Return the [X, Y] coordinate for the center point of the cell that contains the specified text.  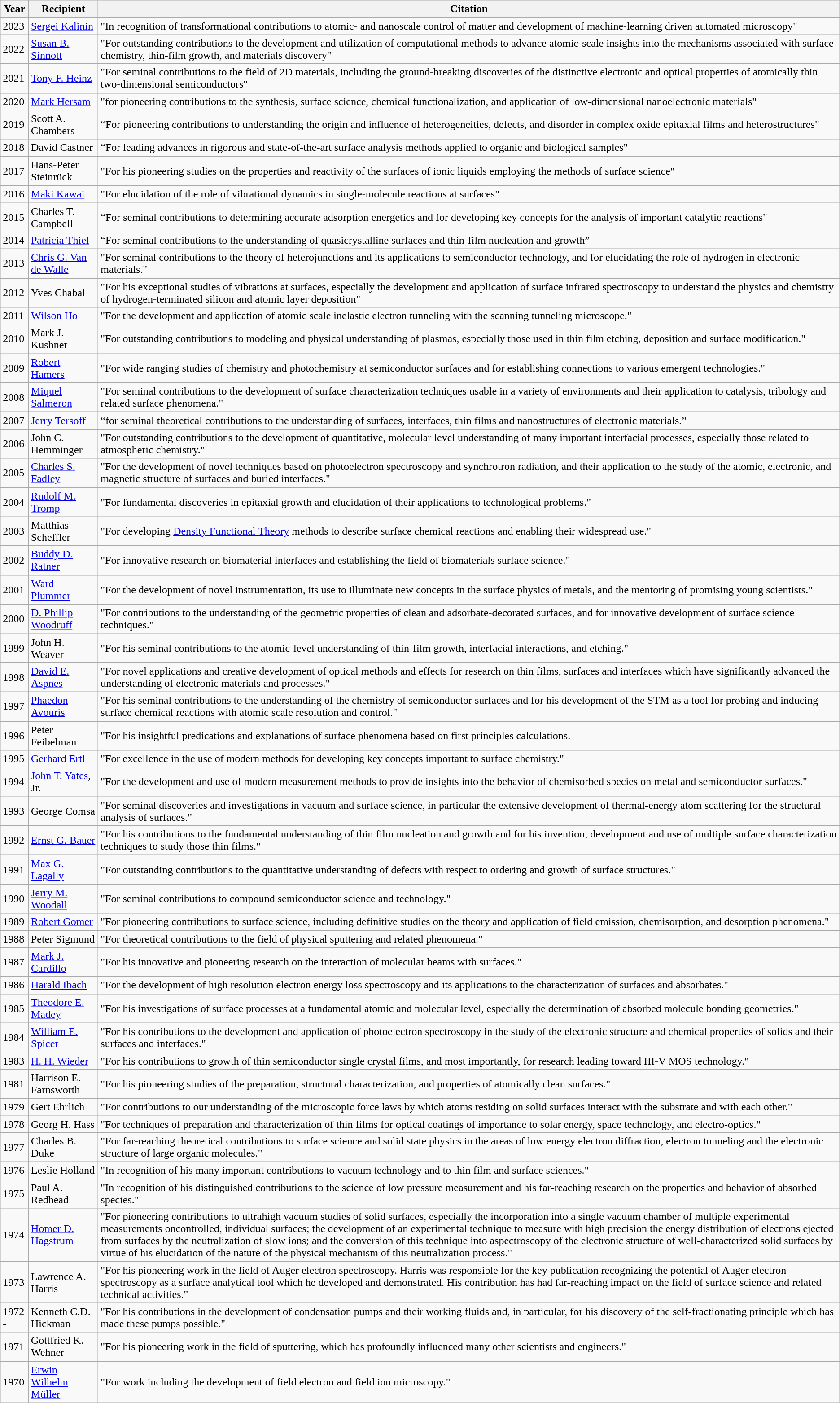
1973 [14, 1282]
1996 [14, 735]
Robert Gomer [63, 922]
1972 - [14, 1318]
2014 [14, 240]
1999 [14, 648]
Mark J. Cardillo [63, 962]
Georg H. Hass [63, 1124]
Lawrence A. Harris [63, 1282]
"For his contributions to growth of thin semiconductor single crystal films, and most importantly, for research leading toward III-V MOS technology." [469, 1061]
"For his seminal contributions to the atomic-level understanding of thin-film growth, interfacial interactions, and etching." [469, 648]
1981 [14, 1083]
"For developing Density Functional Theory methods to describe surface chemical reactions and enabling their widespread use." [469, 531]
“for seminal theoretical contributions to the understanding of surfaces, interfaces, thin films and nanostructures of electronic materials.” [469, 421]
1975 [14, 1194]
David Castner [63, 148]
Ernst G. Bauer [63, 840]
2020 [14, 101]
Susan B. Sinnott [63, 49]
Rudolf M. Tromp [63, 502]
1990 [14, 899]
Ward Plummer [63, 590]
1997 [14, 706]
John C. Hemminger [63, 443]
Hans-Peter Steinrück [63, 171]
Maki Kawai [63, 194]
Sergei Kalinin [63, 26]
"For the development of high resolution electron energy loss spectroscopy and its applications to the characterization of surfaces and absorbates." [469, 985]
1979 [14, 1107]
D. Phillip Woodruff [63, 618]
2002 [14, 560]
1988 [14, 939]
“For seminal contributions to the understanding of quasicrystalline surfaces and thin-film nucleation and growth” [469, 240]
1993 [14, 811]
Patricia Thiel [63, 240]
Citation [469, 9]
2008 [14, 398]
Year [14, 9]
1987 [14, 962]
Phaedon Avouris [63, 706]
1983 [14, 1061]
1998 [14, 677]
Scott A. Chambers [63, 125]
Max G. Lagally [63, 870]
H. H. Wieder [63, 1061]
John H. Weaver [63, 648]
Charles S. Fadley [63, 473]
Gerhard Ertl [63, 759]
“For leading advances in rigorous and state-of-the-art surface analysis methods applied to organic and biological samples" [469, 148]
2012 [14, 293]
2005 [14, 473]
"For his pioneering studies on the properties and reactivity of the surfaces of ionic liquids employing the methods of surface science" [469, 171]
"For his innovative and pioneering research on the interaction of molecular beams with surfaces." [469, 962]
Charles T. Campbell [63, 217]
Charles B. Duke [63, 1147]
1977 [14, 1147]
Leslie Holland [63, 1171]
1994 [14, 782]
2022 [14, 49]
Harrison E. Farnsworth [63, 1083]
"For excellence in the use of modern methods for developing key concepts important to surface chemistry." [469, 759]
2013 [14, 263]
Wilson Ho [63, 316]
Harald Ibach [63, 985]
1991 [14, 870]
"For outstanding contributions to the quantitative understanding of defects with respect to ordering and growth of surface structures." [469, 870]
1984 [14, 1038]
1989 [14, 922]
1976 [14, 1171]
Kenneth C.D. Hickman [63, 1318]
Yves Chabal [63, 293]
Jerry M. Woodall [63, 899]
Peter Feibelman [63, 735]
2019 [14, 125]
William E. Spicer [63, 1038]
2018 [14, 148]
"For his insightful predications and explanations of surface phenomena based on first principles calculations. [469, 735]
"For innovative research on biomaterial interfaces and establishing the field of biomaterials surface science." [469, 560]
2017 [14, 171]
Gert Ehrlich [63, 1107]
"For the development and application of atomic scale inelastic electron tunneling with the scanning tunneling microscope." [469, 316]
2023 [14, 26]
John T. Yates, Jr. [63, 782]
2007 [14, 421]
Recipient [63, 9]
2001 [14, 590]
Miquel Salmeron [63, 398]
Robert Hamers [63, 368]
Theodore E. Madey [63, 1008]
Erwin Wilhelm Müller [63, 1382]
1974 [14, 1235]
"For work including the development of field electron and field ion microscopy." [469, 1382]
"For his pioneering studies of the preparation, structural characterization, and properties of atomically clean surfaces." [469, 1083]
Peter Sigmund [63, 939]
Jerry Tersoff [63, 421]
Homer D. Hagstrum [63, 1235]
2006 [14, 443]
George Comsa [63, 811]
Buddy D. Ratner [63, 560]
"For theoretical contributions to the field of physical sputtering and related phenomena." [469, 939]
2011 [14, 316]
2009 [14, 368]
1985 [14, 1008]
2010 [14, 339]
Gottfried K. Wehner [63, 1346]
Chris G. Van de Walle [63, 263]
1995 [14, 759]
2004 [14, 502]
"For his pioneering work in the field of sputtering, which has profoundly influenced many other scientists and engineers." [469, 1346]
Mark Hersam [63, 101]
1992 [14, 840]
David E. Aspnes [63, 677]
1978 [14, 1124]
"For seminal contributions to compound semiconductor science and technology." [469, 899]
2000 [14, 618]
Paul A. Redhead [63, 1194]
Matthias Scheffler [63, 531]
2021 [14, 78]
1986 [14, 985]
"For fundamental discoveries in epitaxial growth and elucidation of their applications to technological problems." [469, 502]
2015 [14, 217]
"For elucidation of the role of vibrational dynamics in single-molecule reactions at surfaces" [469, 194]
Mark J. Kushner [63, 339]
Tony F. Heinz [63, 78]
"In recognition of his many important contributions to vacuum technology and to thin film and surface sciences." [469, 1171]
2003 [14, 531]
1971 [14, 1346]
1970 [14, 1382]
2016 [14, 194]
